Scan for the cell matching the given text and deliver its (X, Y) coordinate at center. 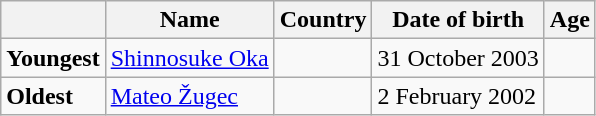
Oldest (53, 96)
Mateo Žugec (190, 96)
Shinnosuke Oka (190, 58)
Name (190, 20)
Date of birth (458, 20)
Age (570, 20)
2 February 2002 (458, 96)
31 October 2003 (458, 58)
Youngest (53, 58)
Country (323, 20)
